Search for the cell housing the specified text and yield its [x, y] center coordinate. 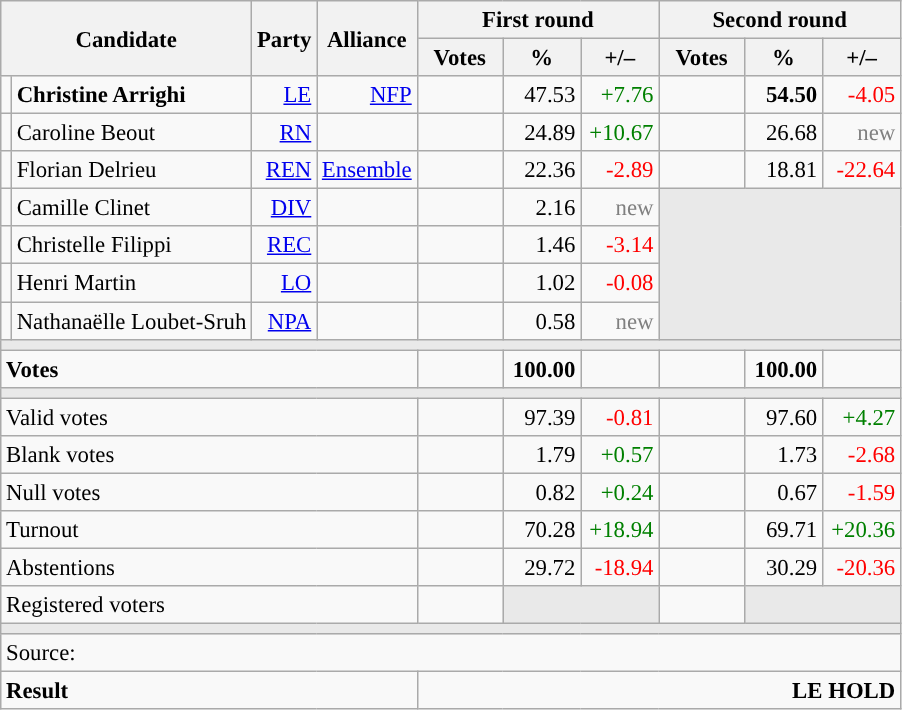
69.71 [783, 530]
24.89 [542, 133]
Caroline Beout [131, 133]
30.29 [783, 567]
1.73 [783, 455]
0.67 [783, 492]
NPA [284, 321]
26.68 [783, 133]
+0.57 [620, 455]
RN [284, 133]
-2.68 [861, 455]
47.53 [542, 95]
+7.76 [620, 95]
REN [284, 170]
Valid votes [209, 417]
LE HOLD [659, 691]
70.28 [542, 530]
22.36 [542, 170]
0.82 [542, 492]
-0.81 [620, 417]
1.02 [542, 283]
LE [284, 95]
-22.64 [861, 170]
Christine Arrighi [131, 95]
Turnout [209, 530]
Alliance [367, 38]
Second round [780, 20]
Camille Clinet [131, 208]
54.50 [783, 95]
Null votes [209, 492]
Christelle Filippi [131, 245]
+20.36 [861, 530]
NFP [367, 95]
+10.67 [620, 133]
+18.94 [620, 530]
Candidate [126, 38]
Party [284, 38]
-4.05 [861, 95]
0.58 [542, 321]
+4.27 [861, 417]
29.72 [542, 567]
2.16 [542, 208]
-20.36 [861, 567]
DIV [284, 208]
Ensemble [367, 170]
First round [538, 20]
Blank votes [209, 455]
-1.59 [861, 492]
Abstentions [209, 567]
18.81 [783, 170]
Henri Martin [131, 283]
Result [209, 691]
-0.08 [620, 283]
97.60 [783, 417]
-2.89 [620, 170]
+0.24 [620, 492]
Florian Delrieu [131, 170]
-3.14 [620, 245]
97.39 [542, 417]
Nathanaëlle Loubet-Sruh [131, 321]
Registered voters [209, 605]
-18.94 [620, 567]
Source: [451, 653]
REC [284, 245]
1.79 [542, 455]
LO [284, 283]
1.46 [542, 245]
